Extract the (X, Y) coordinate from the center of the cell holding the provided text.  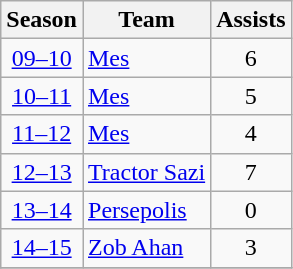
11–12 (42, 134)
09–10 (42, 58)
12–13 (42, 172)
Team (146, 20)
0 (251, 210)
10–11 (42, 96)
Tractor Sazi (146, 172)
4 (251, 134)
14–15 (42, 248)
Zob Ahan (146, 248)
Persepolis (146, 210)
3 (251, 248)
Assists (251, 20)
7 (251, 172)
6 (251, 58)
13–14 (42, 210)
5 (251, 96)
Season (42, 20)
